Identify which cell holds the provided text, then report its [X, Y] central coordinate. 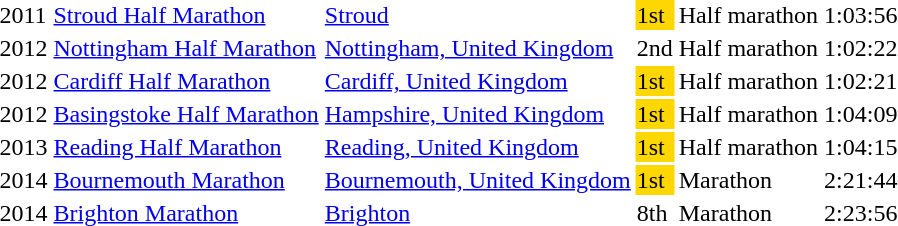
Hampshire, United Kingdom [478, 114]
Cardiff Half Marathon [186, 81]
Reading Half Marathon [186, 147]
Stroud [478, 15]
Nottingham Half Marathon [186, 48]
Bournemouth, United Kingdom [478, 180]
Basingstoke Half Marathon [186, 114]
Marathon [748, 180]
Reading, United Kingdom [478, 147]
2nd [654, 48]
Cardiff, United Kingdom [478, 81]
Stroud Half Marathon [186, 15]
Bournemouth Marathon [186, 180]
Nottingham, United Kingdom [478, 48]
